Locate the cell with the specified text and output its (x, y) center coordinate. 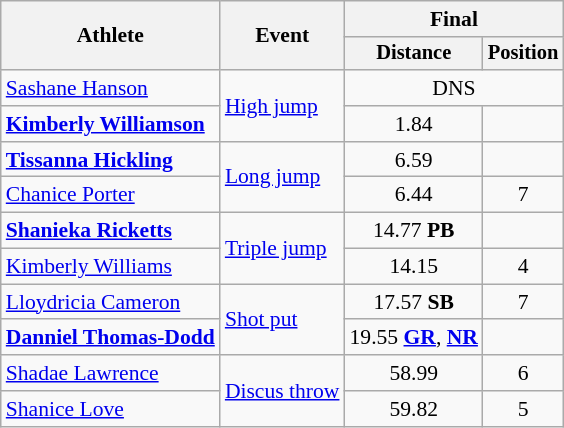
Danniel Thomas-Dodd (110, 338)
High jump (282, 106)
Shanieka Ricketts (110, 231)
Final (454, 19)
6.59 (413, 160)
Position (523, 54)
Kimberly Williamson (110, 124)
14.77 PB (413, 231)
59.82 (413, 409)
Discus throw (282, 390)
Triple jump (282, 248)
Lloydricia Cameron (110, 302)
DNS (454, 88)
17.57 SB (413, 302)
19.55 GR, NR (413, 338)
5 (523, 409)
Sashane Hanson (110, 88)
Distance (413, 54)
58.99 (413, 373)
Long jump (282, 178)
6.44 (413, 195)
4 (523, 267)
Athlete (110, 36)
Kimberly Williams (110, 267)
Chanice Porter (110, 195)
Shanice Love (110, 409)
1.84 (413, 124)
Tissanna Hickling (110, 160)
Shadae Lawrence (110, 373)
Shot put (282, 320)
6 (523, 373)
Event (282, 36)
14.15 (413, 267)
